Provide the (X, Y) coordinate of the cell's center where the given text is located.  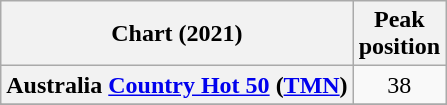
Chart (2021) (177, 34)
38 (399, 85)
Australia Country Hot 50 (TMN) (177, 85)
Peakposition (399, 34)
